Pinpoint the cell where the given text exists, returning its [X, Y] midpoint coordinate. 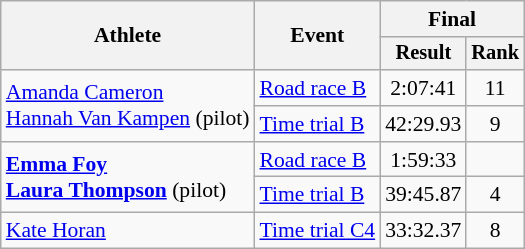
Rank [495, 54]
Event [317, 36]
1:59:33 [423, 160]
Amanda CameronHannah Van Kampen (pilot) [128, 106]
4 [495, 195]
Time trial C4 [317, 231]
Result [423, 54]
39:45.87 [423, 195]
42:29.93 [423, 124]
9 [495, 124]
2:07:41 [423, 88]
Athlete [128, 36]
8 [495, 231]
Kate Horan [128, 231]
Emma FoyLaura Thompson (pilot) [128, 178]
11 [495, 88]
Final [452, 19]
33:32.37 [423, 231]
